For the text-containing cell, return its midpoint in (X, Y) coordinate format. 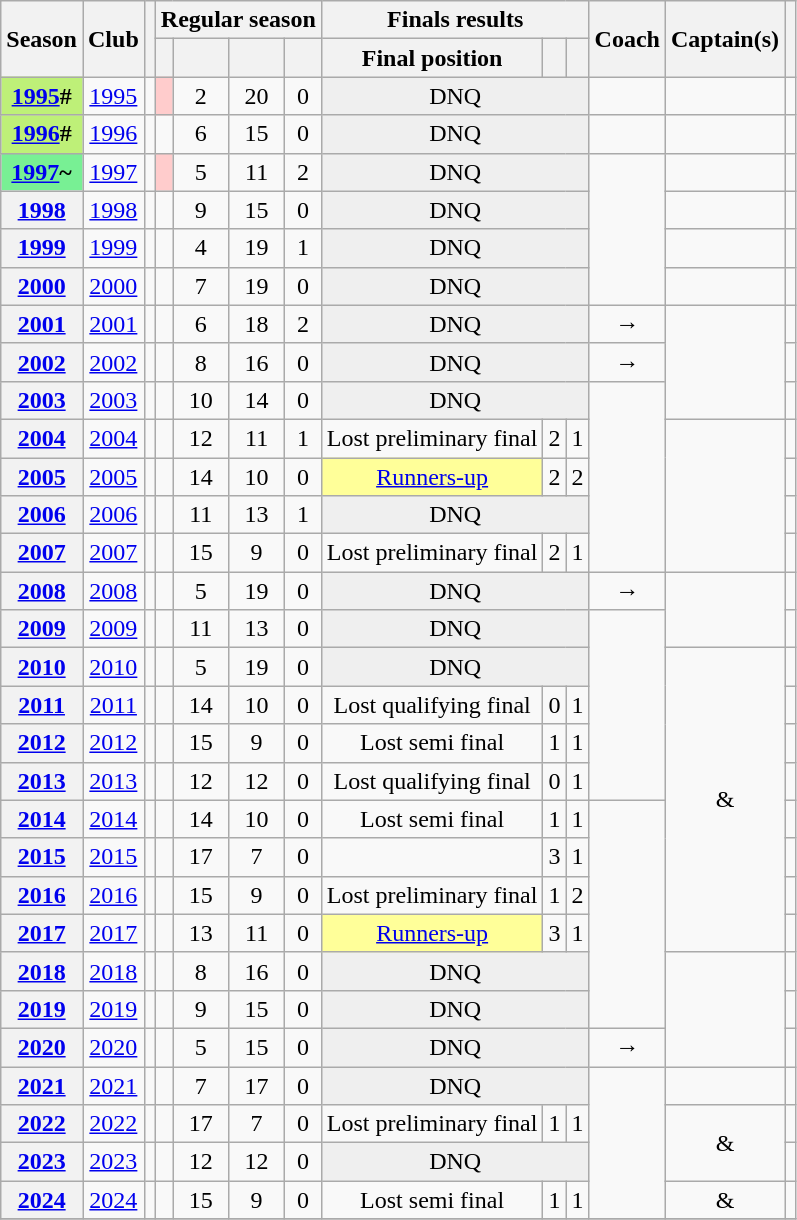
Coach (627, 39)
4 (201, 248)
1995# (42, 96)
1995 (113, 96)
Final position (432, 58)
Captain(s) (724, 39)
20 (257, 96)
Finals results (455, 20)
1997 (113, 172)
Season (42, 39)
Regular season (238, 20)
1997~ (42, 172)
1996 (113, 134)
18 (257, 324)
1996# (42, 134)
Club (113, 39)
